Locate the cell with the specified text and output its (x, y) center coordinate. 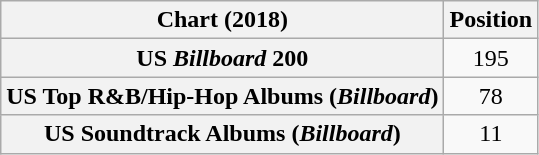
195 (491, 58)
Chart (2018) (222, 20)
US Top R&B/Hip-Hop Albums (Billboard) (222, 96)
78 (491, 96)
11 (491, 134)
Position (491, 20)
US Soundtrack Albums (Billboard) (222, 134)
US Billboard 200 (222, 58)
